Identify which cell holds the provided text, then report its [X, Y] central coordinate. 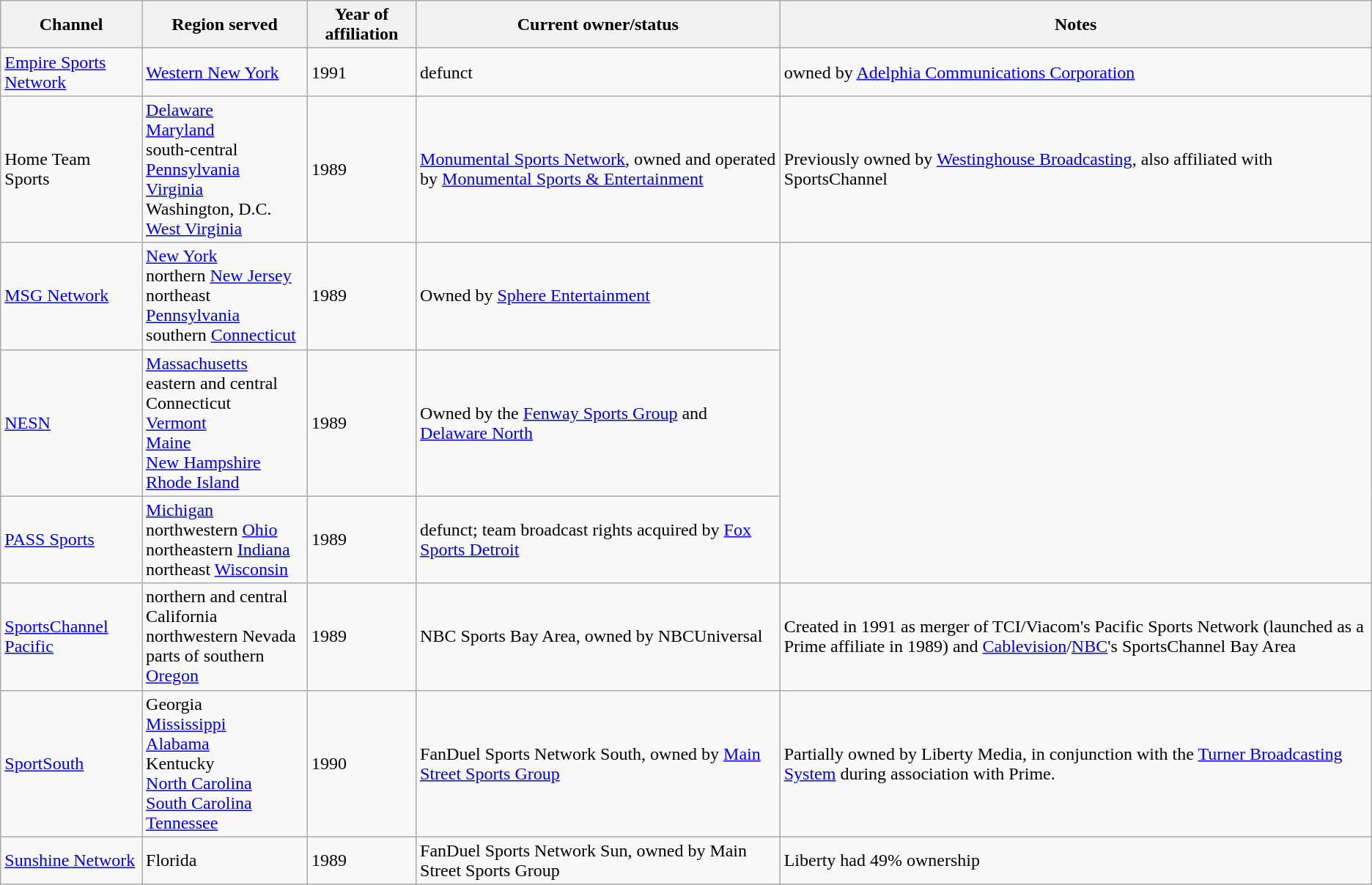
NBC Sports Bay Area, owned by NBCUniversal [598, 637]
1991 [361, 72]
MSG Network [72, 296]
Year of affiliation [361, 25]
Previously owned by Westinghouse Broadcasting, also affiliated with SportsChannel [1076, 169]
Monumental Sports Network, owned and operated by Monumental Sports & Entertainment [598, 169]
SportsChannel Pacific [72, 637]
owned by Adelphia Communications Corporation [1076, 72]
Region served [225, 25]
Home Team Sports [72, 169]
Liberty had 49% ownership [1076, 860]
Florida [225, 860]
Channel [72, 25]
GeorgiaMississippiAlabamaKentuckyNorth CarolinaSouth CarolinaTennessee [225, 763]
FanDuel Sports Network South, owned by Main Street Sports Group [598, 763]
defunct; team broadcast rights acquired by Fox Sports Detroit [598, 539]
PASS Sports [72, 539]
Western New York [225, 72]
DelawareMarylandsouth-central PennsylvaniaVirginiaWashington, D.C.West Virginia [225, 169]
SportSouth [72, 763]
NESN [72, 423]
1990 [361, 763]
Current owner/status [598, 25]
northern and central Californianorthwestern Nevadaparts of southern Oregon [225, 637]
Created in 1991 as merger of TCI/Viacom's Pacific Sports Network (launched as a Prime affiliate in 1989) and Cablevision/NBC's SportsChannel Bay Area [1076, 637]
Notes [1076, 25]
defunct [598, 72]
Michigannorthwestern Ohionortheastern Indiananortheast Wisconsin [225, 539]
Partially owned by Liberty Media, in conjunction with the Turner Broadcasting System during association with Prime. [1076, 763]
Empire Sports Network [72, 72]
New Yorknorthern New Jerseynortheast Pennsylvaniasouthern Connecticut [225, 296]
FanDuel Sports Network Sun, owned by Main Street Sports Group [598, 860]
Massachusettseastern and central ConnecticutVermontMaineNew HampshireRhode Island [225, 423]
Owned by Sphere Entertainment [598, 296]
Sunshine Network [72, 860]
Owned by the Fenway Sports Group and Delaware North [598, 423]
